Provide the (X, Y) coordinate of the cell's center where the given text is located.  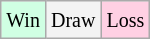
Win (24, 20)
Loss (126, 20)
Draw (72, 20)
